Provide the (X, Y) coordinate of the cell's center where the given text is located.  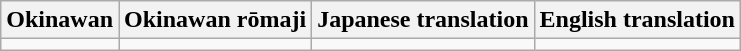
Japanese translation (423, 20)
English translation (637, 20)
Okinawan rōmaji (216, 20)
Okinawan (60, 20)
